For the text-containing cell, return its midpoint in [X, Y] coordinate format. 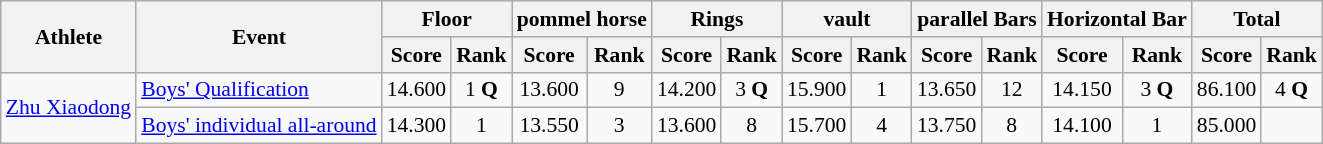
parallel Bars [977, 19]
14.200 [686, 90]
85.000 [1226, 126]
Horizontal Bar [1117, 19]
14.300 [416, 126]
Athlete [68, 36]
Boys' individual all-around [258, 126]
4 [882, 126]
pommel horse [582, 19]
14.150 [1082, 90]
vault [847, 19]
86.100 [1226, 90]
14.600 [416, 90]
13.650 [946, 90]
4 Q [1292, 90]
15.700 [816, 126]
Floor [447, 19]
14.100 [1082, 126]
9 [620, 90]
Zhu Xiaodong [68, 108]
13.550 [550, 126]
1 Q [482, 90]
3 [620, 126]
Rings [717, 19]
Boys' Qualification [258, 90]
Event [258, 36]
12 [1012, 90]
15.900 [816, 90]
Total [1257, 19]
13.750 [946, 126]
